Capture the cell that displays the provided text and extract its (X, Y) central coordinate. 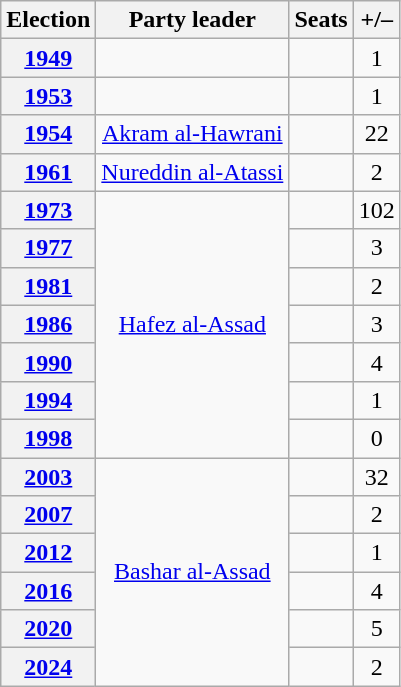
Party leader (192, 20)
2016 (48, 591)
5 (376, 629)
1954 (48, 134)
1986 (48, 324)
2020 (48, 629)
1953 (48, 96)
1998 (48, 438)
Hafez al-Assad (192, 324)
1990 (48, 362)
2024 (48, 667)
32 (376, 477)
2007 (48, 515)
2012 (48, 553)
Seats (321, 20)
1949 (48, 58)
1973 (48, 210)
1977 (48, 248)
Bashar al-Assad (192, 572)
0 (376, 438)
1981 (48, 286)
Election (48, 20)
Nureddin al-Atassi (192, 172)
2003 (48, 477)
Akram al-Hawrani (192, 134)
22 (376, 134)
102 (376, 210)
1961 (48, 172)
+/– (376, 20)
1994 (48, 400)
